From the cell containing the given text, extract its center point as [X, Y] coordinate. 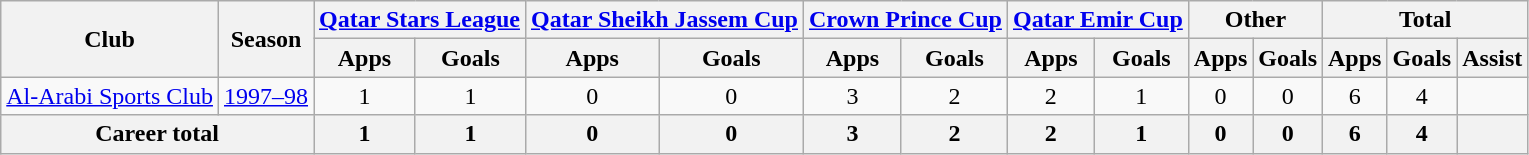
Crown Prince Cup [906, 20]
Assist [1492, 58]
Qatar Sheikh Jassem Cup [664, 20]
Al-Arabi Sports Club [110, 96]
Total [1426, 20]
Season [266, 39]
1997–98 [266, 96]
Other [1255, 20]
Club [110, 39]
Qatar Stars League [420, 20]
Qatar Emir Cup [1098, 20]
Career total [158, 134]
